Find where the given text appears and provide that cell's center as (X, Y) coordinate. 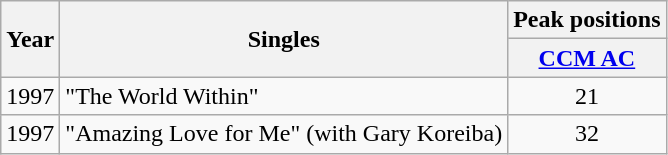
Singles (284, 39)
"The World Within" (284, 96)
21 (587, 96)
CCM AC (587, 58)
Peak positions (587, 20)
Year (30, 39)
32 (587, 134)
"Amazing Love for Me" (with Gary Koreiba) (284, 134)
